Extract the [X, Y] coordinate from the center of the cell holding the provided text.  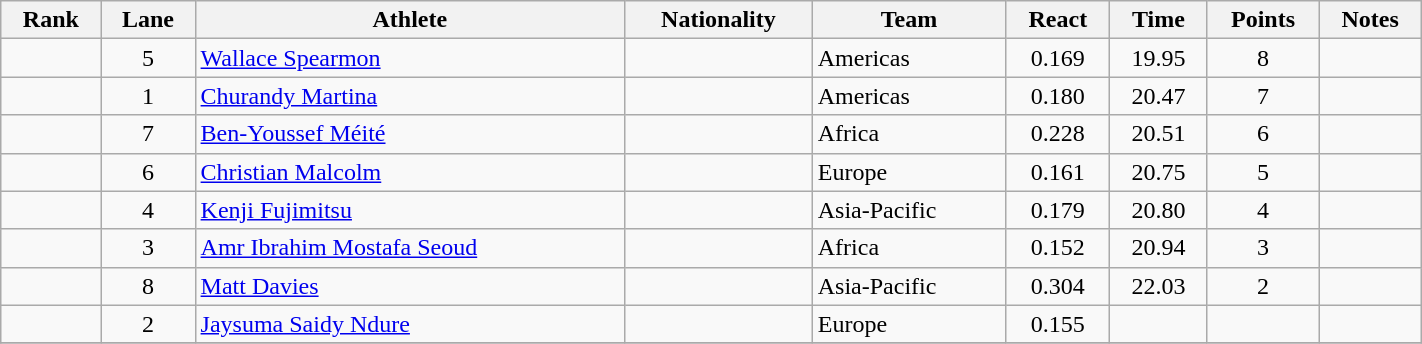
Christian Malcolm [410, 172]
Jaysuma Saidy Ndure [410, 324]
0.179 [1058, 210]
0.228 [1058, 134]
0.180 [1058, 96]
Kenji Fujimitsu [410, 210]
19.95 [1158, 58]
20.80 [1158, 210]
Ben-Youssef Méité [410, 134]
React [1058, 20]
Matt Davies [410, 286]
Churandy Martina [410, 96]
Nationality [719, 20]
Amr Ibrahim Mostafa Seoud [410, 248]
0.155 [1058, 324]
0.304 [1058, 286]
Notes [1370, 20]
Athlete [410, 20]
Team [909, 20]
20.75 [1158, 172]
22.03 [1158, 286]
20.47 [1158, 96]
20.51 [1158, 134]
Time [1158, 20]
Wallace Spearmon [410, 58]
Lane [148, 20]
0.169 [1058, 58]
0.152 [1058, 248]
Rank [51, 20]
0.161 [1058, 172]
Points [1263, 20]
1 [148, 96]
20.94 [1158, 248]
